Pinpoint the cell where the given text exists, returning its (X, Y) midpoint coordinate. 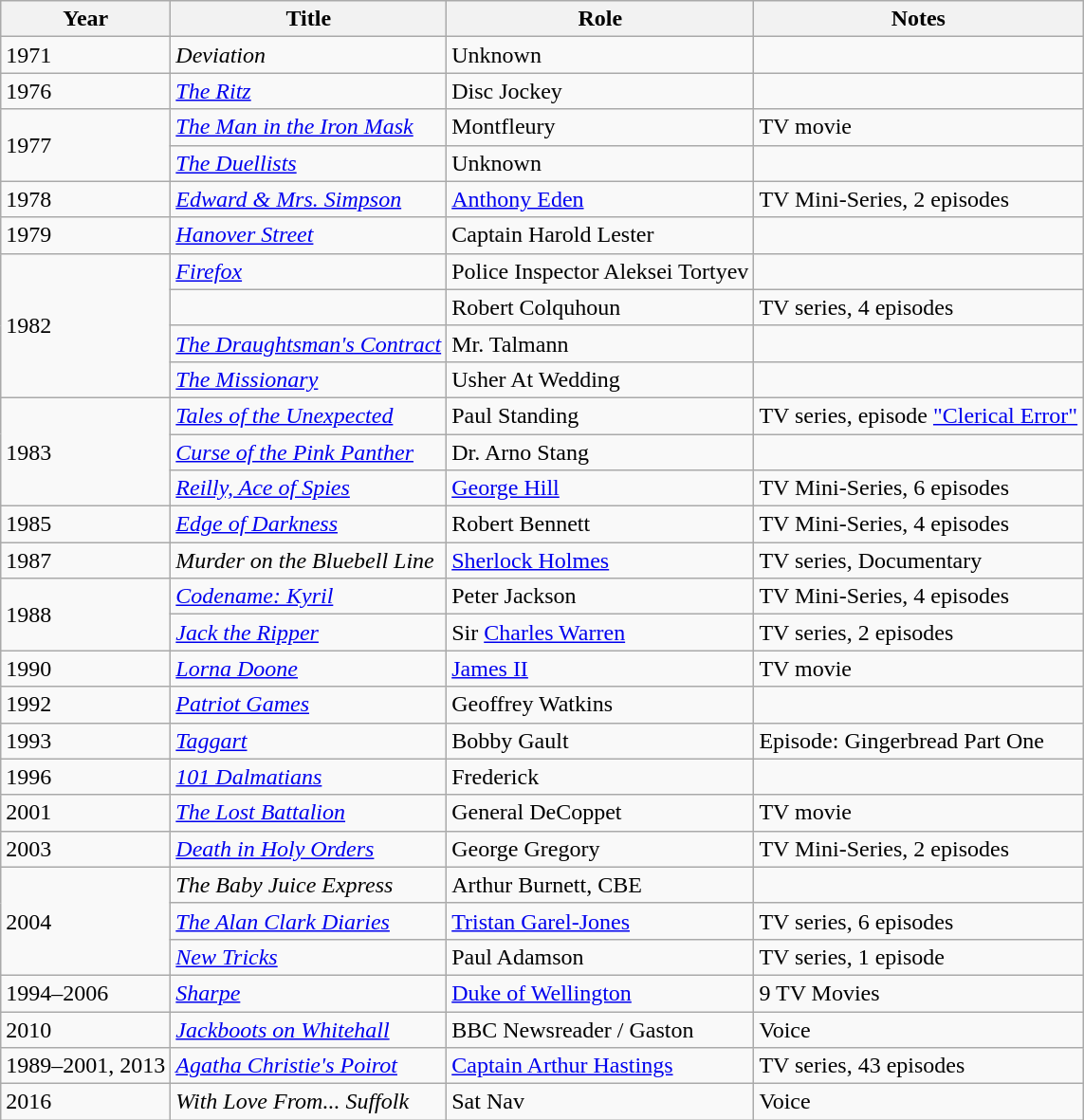
Anthony Eden (600, 199)
Edge of Darkness (309, 524)
Dr. Arno Stang (600, 452)
1979 (85, 235)
Sir Charles Warren (600, 633)
Sharpe (309, 993)
101 Dalmatians (309, 777)
BBC Newsreader / Gaston (600, 1029)
TV series, 2 episodes (918, 633)
Hanover Street (309, 235)
1993 (85, 741)
Robert Bennett (600, 524)
Patriot Games (309, 705)
The Baby Juice Express (309, 885)
Murder on the Bluebell Line (309, 560)
TV series, 1 episode (918, 957)
2001 (85, 813)
1992 (85, 705)
Paul Standing (600, 415)
Captain Arthur Hastings (600, 1066)
TV series, 4 episodes (918, 307)
Frederick (600, 777)
The Lost Battalion (309, 813)
New Tricks (309, 957)
Peter Jackson (600, 597)
Montfleury (600, 127)
Episode: Gingerbread Part One (918, 741)
Deviation (309, 55)
General DeCoppet (600, 813)
Bobby Gault (600, 741)
Police Inspector Aleksei Tortyev (600, 271)
TV series, 43 episodes (918, 1066)
1982 (85, 325)
Usher At Wedding (600, 379)
1989–2001, 2013 (85, 1066)
2003 (85, 849)
1976 (85, 91)
Paul Adamson (600, 957)
TV Mini-Series, 6 episodes (918, 488)
1978 (85, 199)
The Missionary (309, 379)
1994–2006 (85, 993)
TV series, 6 episodes (918, 921)
James II (600, 669)
1988 (85, 615)
Mr. Talmann (600, 343)
George Gregory (600, 849)
Notes (918, 19)
TV series, Documentary (918, 560)
Disc Jockey (600, 91)
Sat Nav (600, 1102)
Sherlock Holmes (600, 560)
Arthur Burnett, CBE (600, 885)
The Ritz (309, 91)
The Draughtsman's Contract (309, 343)
Lorna Doone (309, 669)
Year (85, 19)
Reilly, Ace of Spies (309, 488)
Taggart (309, 741)
TV series, episode "Clerical Error" (918, 415)
9 TV Movies (918, 993)
Geoffrey Watkins (600, 705)
Robert Colquhoun (600, 307)
Firefox (309, 271)
2016 (85, 1102)
Duke of Wellington (600, 993)
Tales of the Unexpected (309, 415)
Title (309, 19)
Role (600, 19)
Jack the Ripper (309, 633)
2010 (85, 1029)
1985 (85, 524)
Curse of the Pink Panther (309, 452)
George Hill (600, 488)
Jackboots on Whitehall (309, 1029)
Captain Harold Lester (600, 235)
The Man in the Iron Mask (309, 127)
1977 (85, 145)
Edward & Mrs. Simpson (309, 199)
With Love From... Suffolk (309, 1102)
Codename: Kyril (309, 597)
The Duellists (309, 163)
1996 (85, 777)
Agatha Christie's Poirot (309, 1066)
Tristan Garel-Jones (600, 921)
2004 (85, 921)
1971 (85, 55)
1983 (85, 451)
1990 (85, 669)
Death in Holy Orders (309, 849)
1987 (85, 560)
The Alan Clark Diaries (309, 921)
